Return the [x, y] coordinate for the center point of the cell that contains the specified text.  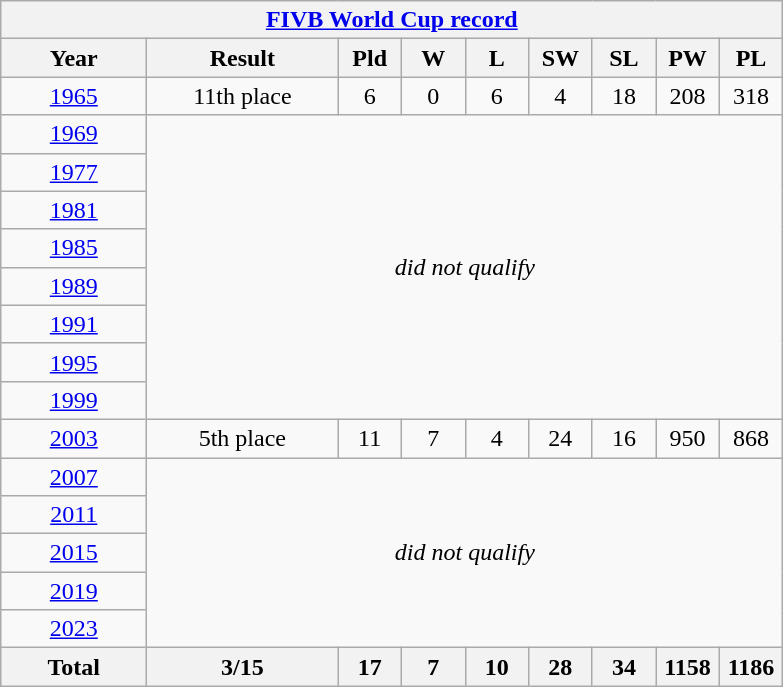
2007 [74, 477]
28 [561, 667]
208 [688, 96]
SL [624, 58]
17 [370, 667]
PW [688, 58]
1981 [74, 210]
1977 [74, 172]
1186 [751, 667]
11 [370, 438]
3/15 [242, 667]
10 [497, 667]
868 [751, 438]
PL [751, 58]
2023 [74, 629]
1999 [74, 400]
16 [624, 438]
Pld [370, 58]
18 [624, 96]
Result [242, 58]
34 [624, 667]
1991 [74, 324]
FIVB World Cup record [392, 20]
Total [74, 667]
1985 [74, 248]
11th place [242, 96]
1969 [74, 134]
1158 [688, 667]
2015 [74, 553]
SW [561, 58]
0 [433, 96]
950 [688, 438]
1989 [74, 286]
W [433, 58]
1995 [74, 362]
24 [561, 438]
2003 [74, 438]
2011 [74, 515]
Year [74, 58]
2019 [74, 591]
5th place [242, 438]
1965 [74, 96]
318 [751, 96]
L [497, 58]
